Provide the [X, Y] coordinate of the cell's center where the given text is located.  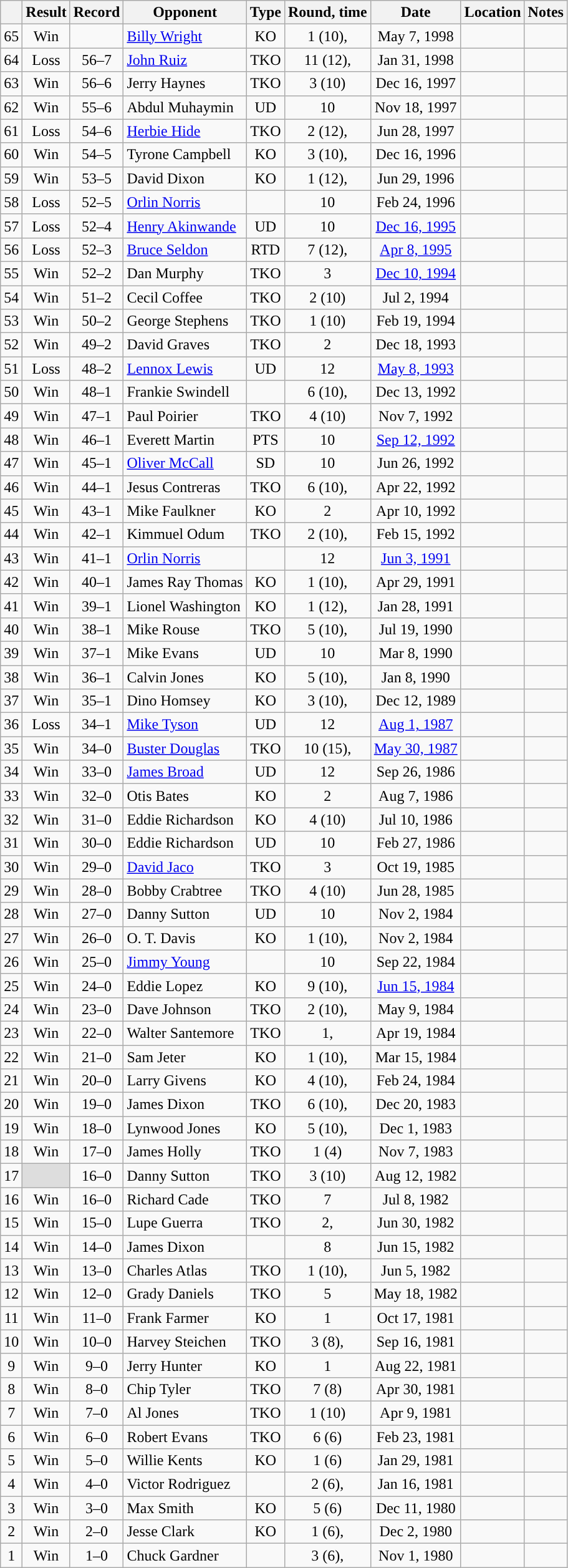
56–6 [97, 84]
15 [11, 1223]
David Jaco [185, 867]
2 (10) [327, 298]
Mike Faulkner [185, 511]
Apr 29, 1991 [415, 582]
34–0 [97, 748]
Nov 18, 1997 [415, 107]
Oct 19, 1985 [415, 867]
Buster Douglas [185, 748]
Jan 16, 1981 [415, 1484]
Lionel Washington [185, 606]
Harvey Steichen [185, 1342]
Mar 15, 1984 [415, 1057]
Feb 24, 1984 [415, 1081]
Feb 24, 1996 [415, 202]
Jun 15, 1982 [415, 1247]
Jan 29, 1981 [415, 1461]
34–1 [97, 725]
30–0 [97, 843]
Herbie Hide [185, 131]
Type [266, 12]
Paul Poirier [185, 416]
45–1 [97, 463]
Apr 19, 1984 [415, 1033]
20–0 [97, 1081]
24–0 [97, 985]
34 [11, 772]
Mar 8, 1990 [415, 653]
32–0 [97, 796]
Richard Cade [185, 1199]
9–0 [97, 1365]
6 [11, 1436]
Apr 22, 1992 [415, 487]
Nov 7, 1992 [415, 416]
4 [11, 1484]
May 7, 1998 [415, 36]
49–2 [97, 345]
Kimmuel Odum [185, 535]
18–0 [97, 1128]
15–0 [97, 1223]
36 [11, 725]
Record [97, 12]
Frankie Swindell [185, 392]
52–2 [97, 273]
48–1 [97, 392]
39–1 [97, 606]
Bobby Crabtree [185, 891]
37 [11, 701]
Lynwood Jones [185, 1128]
10–0 [97, 1342]
23 [11, 1033]
Nov 7, 1983 [415, 1152]
Dec 16, 1997 [415, 84]
Henry Akinwande [185, 226]
Lennox Lewis [185, 369]
57 [11, 226]
33–0 [97, 772]
Aug 1, 1987 [415, 725]
17–0 [97, 1152]
61 [11, 131]
43 [11, 558]
Jerry Hunter [185, 1365]
28–0 [97, 891]
51 [11, 369]
Apr 10, 1992 [415, 511]
Sam Jeter [185, 1057]
Dec 16, 1995 [415, 226]
Grady Daniels [185, 1294]
May 18, 1982 [415, 1294]
Jun 5, 1982 [415, 1270]
7–0 [97, 1413]
James Holly [185, 1152]
Dino Homsey [185, 701]
Jun 29, 1996 [415, 178]
Feb 23, 1981 [415, 1436]
Victor Rodriguez [185, 1484]
40 [11, 629]
Jul 10, 1986 [415, 820]
22 [11, 1057]
Jun 15, 1984 [415, 985]
Dec 10, 1994 [415, 273]
45 [11, 511]
59 [11, 178]
Jul 19, 1990 [415, 629]
27 [11, 938]
Jul 2, 1994 [415, 298]
51–2 [97, 298]
31–0 [97, 820]
James Ray Thomas [185, 582]
48–2 [97, 369]
60 [11, 155]
1, [327, 1033]
2 (6), [327, 1484]
20 [11, 1105]
4 (10), [327, 1081]
7 (8) [327, 1389]
James Broad [185, 772]
1 (6), [327, 1532]
Jun 26, 1992 [415, 463]
O. T. Davis [185, 938]
1 (4) [327, 1152]
Jul 8, 1982 [415, 1199]
38–1 [97, 629]
Jan 8, 1990 [415, 677]
Mike Rouse [185, 629]
Charles Atlas [185, 1270]
7 (12), [327, 249]
Feb 27, 1986 [415, 843]
63 [11, 84]
27–0 [97, 914]
Dec 16, 1996 [415, 155]
Lupe Guerra [185, 1223]
55–6 [97, 107]
9 (10), [327, 985]
24 [11, 1009]
David Dixon [185, 178]
Jun 30, 1982 [415, 1223]
Date [415, 12]
39 [11, 653]
Frank Farmer [185, 1318]
Al Jones [185, 1413]
Nov 1, 1980 [415, 1556]
6–0 [97, 1436]
Location [493, 12]
29 [11, 891]
Billy Wright [185, 36]
Dec 1, 1983 [415, 1128]
47–1 [97, 416]
May 8, 1993 [415, 369]
Jesus Contreras [185, 487]
26 [11, 962]
Chuck Gardner [185, 1556]
Sep 16, 1981 [415, 1342]
May 9, 1984 [415, 1009]
4–0 [97, 1484]
Jan 28, 1991 [415, 606]
44 [11, 535]
Dec 11, 1980 [415, 1508]
65 [11, 36]
5 (6) [327, 1508]
38 [11, 677]
19 [11, 1128]
Jerry Haynes [185, 84]
56–7 [97, 60]
55 [11, 273]
35 [11, 748]
21 [11, 1081]
13–0 [97, 1270]
Apr 30, 1981 [415, 1389]
2 (12), [327, 131]
9 [11, 1365]
25–0 [97, 962]
Dec 20, 1983 [415, 1105]
36–1 [97, 677]
Jimmy Young [185, 962]
Sep 26, 1986 [415, 772]
Tyrone Campbell [185, 155]
Calvin Jones [185, 677]
16 [11, 1199]
Dec 12, 1989 [415, 701]
53–5 [97, 178]
14 [11, 1247]
3 (6), [327, 1556]
23–0 [97, 1009]
22–0 [97, 1033]
42–1 [97, 535]
Dave Johnson [185, 1009]
Result [46, 12]
Apr 8, 1995 [415, 249]
54–6 [97, 131]
Oliver McCall [185, 463]
35–1 [97, 701]
Aug 7, 1986 [415, 796]
46 [11, 487]
26–0 [97, 938]
Aug 22, 1981 [415, 1365]
3–0 [97, 1508]
5–0 [97, 1461]
2, [327, 1223]
Cecil Coffee [185, 298]
6 (6) [327, 1436]
14–0 [97, 1247]
Jun 3, 1991 [415, 558]
44–1 [97, 487]
Jun 28, 1985 [415, 891]
Abdul Muhaymin [185, 107]
11 [11, 1318]
John Ruiz [185, 60]
42 [11, 582]
52–5 [97, 202]
RTD [266, 249]
Mike Tyson [185, 725]
Walter Santemore [185, 1033]
Round, time [327, 12]
13 [11, 1270]
Chip Tyler [185, 1389]
37–1 [97, 653]
Notes [546, 12]
52–3 [97, 249]
18 [11, 1152]
1 (6) [327, 1461]
47 [11, 463]
33 [11, 796]
50 [11, 392]
Sep 12, 1992 [415, 440]
25 [11, 985]
31 [11, 843]
41 [11, 606]
3 (8), [327, 1342]
Aug 12, 1982 [415, 1176]
56 [11, 249]
32 [11, 820]
Willie Kents [185, 1461]
Dec 2, 1980 [415, 1532]
11–0 [97, 1318]
Mike Evans [185, 653]
40–1 [97, 582]
Feb 15, 1992 [415, 535]
41–1 [97, 558]
29–0 [97, 867]
62 [11, 107]
52–4 [97, 226]
Feb 19, 1994 [415, 321]
Robert Evans [185, 1436]
10 (15), [327, 748]
58 [11, 202]
8–0 [97, 1389]
Dan Murphy [185, 273]
54–5 [97, 155]
19–0 [97, 1105]
Jesse Clark [185, 1532]
50–2 [97, 321]
49 [11, 416]
Eddie Lopez [185, 985]
Dec 13, 1992 [415, 392]
46–1 [97, 440]
Larry Givens [185, 1081]
SD [266, 463]
2–0 [97, 1532]
64 [11, 60]
54 [11, 298]
53 [11, 321]
Bruce Seldon [185, 249]
28 [11, 914]
Opponent [185, 12]
Apr 9, 1981 [415, 1413]
11 (12), [327, 60]
30 [11, 867]
48 [11, 440]
PTS [266, 440]
21–0 [97, 1057]
1–0 [97, 1556]
12–0 [97, 1294]
Jan 31, 1998 [415, 60]
52 [11, 345]
Dec 18, 1993 [415, 345]
George Stephens [185, 321]
43–1 [97, 511]
David Graves [185, 345]
Sep 22, 1984 [415, 962]
Otis Bates [185, 796]
Everett Martin [185, 440]
May 30, 1987 [415, 748]
17 [11, 1176]
Oct 17, 1981 [415, 1318]
Max Smith [185, 1508]
Jun 28, 1997 [415, 131]
